Scan for the cell matching the given text and deliver its [X, Y] coordinate at center. 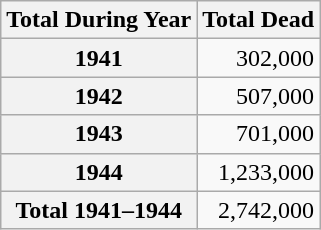
Total During Year [99, 20]
1941 [99, 58]
701,000 [258, 134]
2,742,000 [258, 210]
1942 [99, 96]
302,000 [258, 58]
1943 [99, 134]
Total 1941–1944 [99, 210]
1,233,000 [258, 172]
507,000 [258, 96]
Total Dead [258, 20]
1944 [99, 172]
